Locate the cell with the specified text and output its [X, Y] center coordinate. 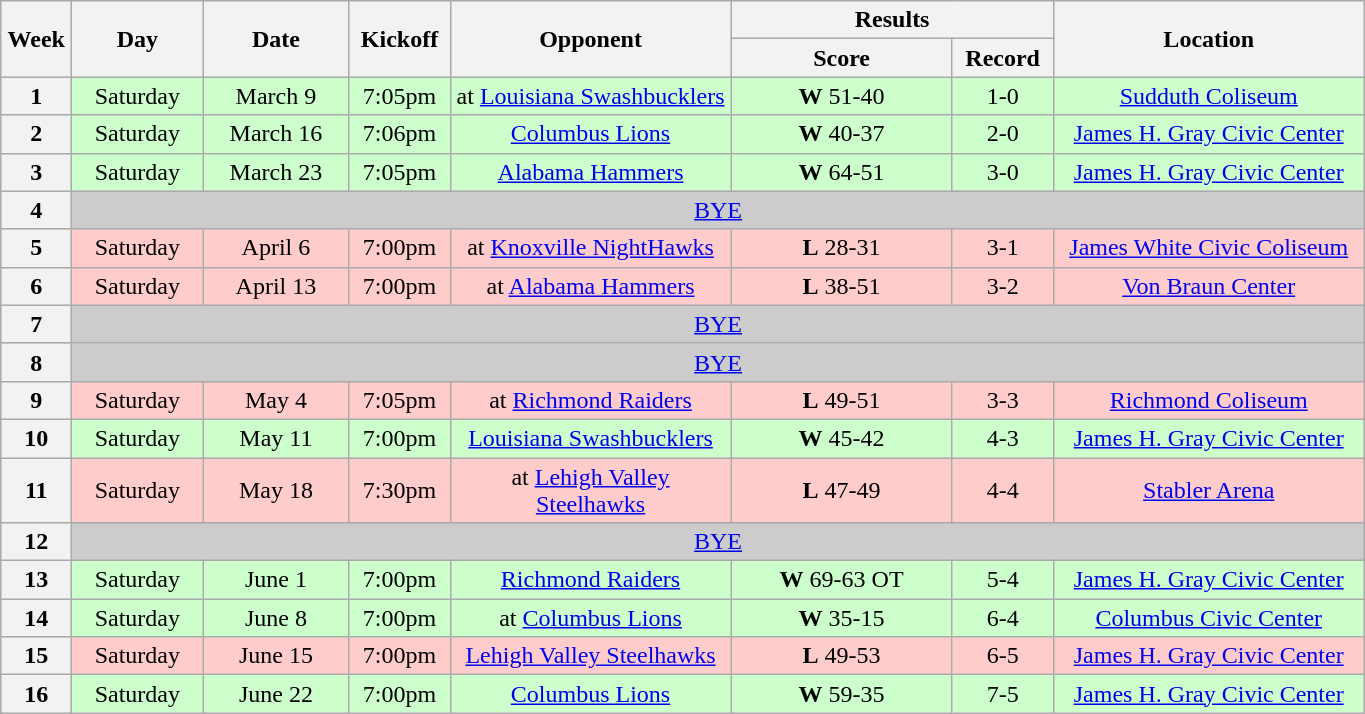
Opponent [590, 39]
James White Civic Coliseum [1208, 248]
March 23 [276, 172]
June 22 [276, 694]
Record [1002, 58]
June 15 [276, 656]
W 69-63 OT [842, 580]
Results [892, 20]
6 [36, 286]
2-0 [1002, 134]
W 35-15 [842, 618]
13 [36, 580]
11 [36, 490]
7:06pm [400, 134]
12 [36, 542]
L 28-31 [842, 248]
May 11 [276, 438]
April 13 [276, 286]
May 18 [276, 490]
Date [276, 39]
1 [36, 96]
Richmond Coliseum [1208, 400]
9 [36, 400]
3-2 [1002, 286]
W 64-51 [842, 172]
Sudduth Coliseum [1208, 96]
6-5 [1002, 656]
16 [36, 694]
Week [36, 39]
15 [36, 656]
at Columbus Lions [590, 618]
7 [36, 324]
L 49-53 [842, 656]
3 [36, 172]
5-4 [1002, 580]
W 51-40 [842, 96]
L 47-49 [842, 490]
5 [36, 248]
at Lehigh Valley Steelhawks [590, 490]
8 [36, 362]
7-5 [1002, 694]
L 38-51 [842, 286]
2 [36, 134]
3-1 [1002, 248]
1-0 [1002, 96]
Richmond Raiders [590, 580]
March 9 [276, 96]
Score [842, 58]
W 45-42 [842, 438]
6-4 [1002, 618]
W 59-35 [842, 694]
Day [138, 39]
May 4 [276, 400]
Columbus Civic Center [1208, 618]
Lehigh Valley Steelhawks [590, 656]
Kickoff [400, 39]
June 8 [276, 618]
Von Braun Center [1208, 286]
April 6 [276, 248]
at Knoxville NightHawks [590, 248]
June 1 [276, 580]
W 40-37 [842, 134]
Louisiana Swashbucklers [590, 438]
at Richmond Raiders [590, 400]
Alabama Hammers [590, 172]
10 [36, 438]
14 [36, 618]
4 [36, 210]
at Alabama Hammers [590, 286]
at Louisiana Swashbucklers [590, 96]
March 16 [276, 134]
4-3 [1002, 438]
Location [1208, 39]
4-4 [1002, 490]
L 49-51 [842, 400]
Stabler Arena [1208, 490]
7:30pm [400, 490]
3-0 [1002, 172]
3-3 [1002, 400]
